Identify which cell holds the provided text, then report its (X, Y) central coordinate. 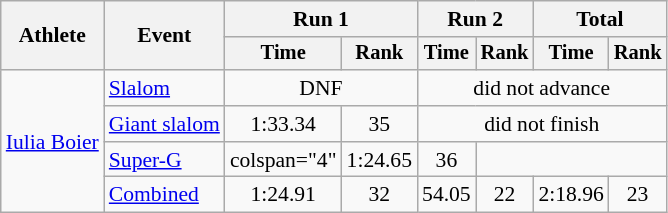
23 (638, 195)
did not advance (542, 88)
Slalom (164, 88)
1:24.91 (284, 195)
32 (380, 195)
Run 1 (321, 19)
Combined (164, 195)
Giant slalom (164, 124)
Run 2 (475, 19)
Total (600, 19)
Super-G (164, 160)
36 (446, 160)
2:18.96 (570, 195)
Athlete (52, 36)
Event (164, 36)
35 (380, 124)
Iulia Boier (52, 141)
1:33.34 (284, 124)
1:24.65 (380, 160)
did not finish (542, 124)
54.05 (446, 195)
22 (505, 195)
colspan="4" (284, 160)
DNF (321, 88)
